Detect which cell encompasses the target text, then output its [x, y] center coordinate. 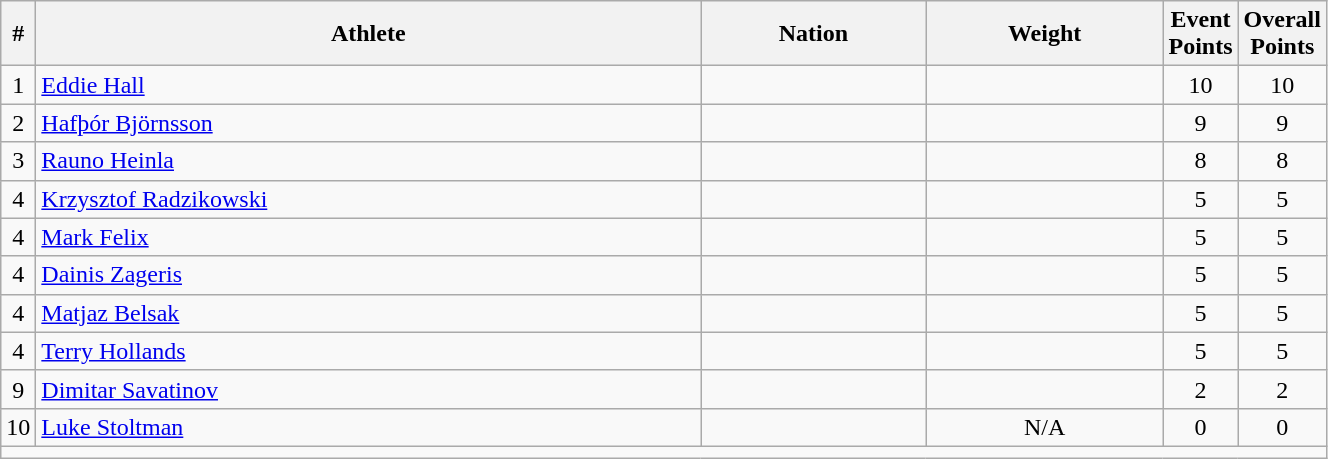
Athlete [368, 34]
Nation [814, 34]
Mark Felix [368, 237]
3 [18, 161]
Eddie Hall [368, 85]
N/A [1044, 427]
# [18, 34]
Rauno Heinla [368, 161]
Krzysztof Radzikowski [368, 199]
Luke Stoltman [368, 427]
Matjaz Belsak [368, 313]
Dainis Zageris [368, 275]
Overall Points [1282, 34]
Terry Hollands [368, 351]
Dimitar Savatinov [368, 389]
1 [18, 85]
Event Points [1200, 34]
Weight [1044, 34]
Hafþór Björnsson [368, 123]
